Determine the [x, y] coordinate at the center of the cell enclosing the given text.  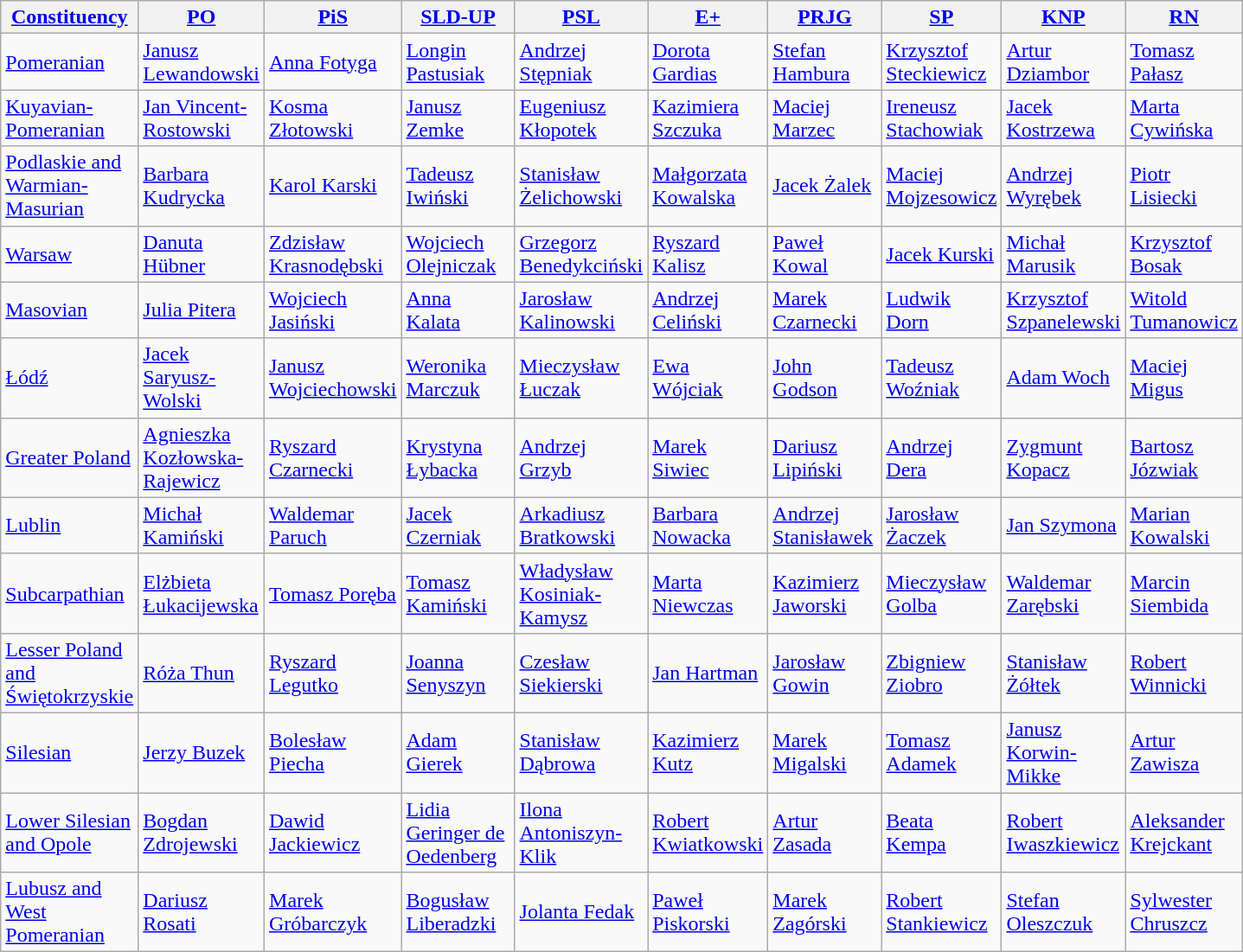
Longin Pastusiak [458, 62]
Marta Niewczas [708, 593]
Maciej Marzec [825, 118]
Piotr Lisiecki [1184, 186]
Władysław Kosiniak-Kamysz [581, 593]
Marek Migalski [825, 752]
Andrzej Wyrębek [1064, 186]
Robert Stankiewicz [941, 912]
Jolanta Fedak [581, 912]
Marek Czarnecki [825, 310]
Tadeusz Iwiński [458, 186]
Jacek Kostrzewa [1064, 118]
Sylwester Chruszcz [1184, 912]
Lublin [69, 526]
John Godson [825, 378]
Janusz Wojciechowski [333, 378]
Kosma Złotowski [333, 118]
Artur Dziambor [1064, 62]
Marek Siwiec [708, 457]
Zygmunt Kopacz [1064, 457]
Jarosław Gowin [825, 673]
Ewa Wójciak [708, 378]
Andrzej Dera [941, 457]
Warsaw [69, 254]
E+ [708, 17]
Stanisław Dąbrowa [581, 752]
Lesser Poland and Świętokrzyskie [69, 673]
Maciej Mojzesowicz [941, 186]
Ilona Antoniszyn-Klik [581, 832]
Waldemar Zarębski [1064, 593]
Joanna Senyszyn [458, 673]
Marcin Siembida [1184, 593]
Greater Poland [69, 457]
Arkadiusz Bratkowski [581, 526]
Wojciech Olejniczak [458, 254]
Jarosław Kalinowski [581, 310]
PO [202, 17]
PRJG [825, 17]
Wojciech Jasiński [333, 310]
Mieczysław Golba [941, 593]
Janusz Korwin-Mikke [1064, 752]
Artur Zawisza [1184, 752]
Dariusz Lipiński [825, 457]
Paweł Kowal [825, 254]
Jan Hartman [708, 673]
Michał Kamiński [202, 526]
Barbara Kudrycka [202, 186]
Robert Kwiatkowski [708, 832]
Bogusław Liberadzki [458, 912]
Ireneusz Stachowiak [941, 118]
Zdzisław Krasnodębski [333, 254]
Waldemar Paruch [333, 526]
Tomasz Kamiński [458, 593]
Paweł Piskorski [708, 912]
Grzegorz Benedykciński [581, 254]
Tomasz Adamek [941, 752]
Podlaskie and Warmian-Masurian [69, 186]
Krzysztof Steckiewicz [941, 62]
Marek Zagórski [825, 912]
Andrzej Stanisławek [825, 526]
Stefan Oleszczuk [1064, 912]
Dariusz Rosati [202, 912]
Elżbieta Łukacijewska [202, 593]
Marek Gróbarczyk [333, 912]
Danuta Hübner [202, 254]
Jacek Kurski [941, 254]
Jacek Czerniak [458, 526]
Michał Marusik [1064, 254]
Krystyna Łybacka [458, 457]
RN [1184, 17]
Lubusz and West Pomeranian [69, 912]
Subcarpathian [69, 593]
Bolesław Piecha [333, 752]
Stanisław Żelichowski [581, 186]
Janusz Zemke [458, 118]
Barbara Nowacka [708, 526]
Aleksander Krejckant [1184, 832]
Masovian [69, 310]
Ryszard Kalisz [708, 254]
Eugeniusz Kłopotek [581, 118]
Anna Kalata [458, 310]
Krzysztof Bosak [1184, 254]
Maciej Migus [1184, 378]
Andrzej Grzyb [581, 457]
PSL [581, 17]
Constituency [69, 17]
Adam Gierek [458, 752]
Dorota Gardias [708, 62]
Róża Thun [202, 673]
Karol Karski [333, 186]
Kazimierz Kutz [708, 752]
Julia Pitera [202, 310]
Bartosz Józwiak [1184, 457]
Agnieszka Kozłowska-Rajewicz [202, 457]
Silesian [69, 752]
Andrzej Celiński [708, 310]
Ludwik Dorn [941, 310]
Andrzej Stępniak [581, 62]
Witold Tumanowicz [1184, 310]
Robert Iwaszkiewicz [1064, 832]
Zbigniew Ziobro [941, 673]
Lidia Geringer de Oedenberg [458, 832]
PiS [333, 17]
Artur Zasada [825, 832]
Kazimiera Szczuka [708, 118]
Pomeranian [69, 62]
Jan Vincent-Rostowski [202, 118]
Tomasz Poręba [333, 593]
SLD-UP [458, 17]
Tomasz Pałasz [1184, 62]
Małgorzata Kowalska [708, 186]
Robert Winnicki [1184, 673]
Weronika Marczuk [458, 378]
Marta Cywińska [1184, 118]
Stanisław Żółtek [1064, 673]
Marian Kowalski [1184, 526]
Ryszard Legutko [333, 673]
Jerzy Buzek [202, 752]
Kazimierz Jaworski [825, 593]
Jacek Żalek [825, 186]
Ryszard Czarnecki [333, 457]
Łódź [69, 378]
Krzysztof Szpanelewski [1064, 310]
Jacek Saryusz-Wolski [202, 378]
Jan Szymona [1064, 526]
Czesław Siekierski [581, 673]
Beata Kempa [941, 832]
Janusz Lewandowski [202, 62]
Anna Fotyga [333, 62]
Bogdan Zdrojewski [202, 832]
Lower Silesian and Opole [69, 832]
SP [941, 17]
Tadeusz Woźniak [941, 378]
Jarosław Żaczek [941, 526]
Adam Woch [1064, 378]
Kuyavian-Pomeranian [69, 118]
Stefan Hambura [825, 62]
Mieczysław Łuczak [581, 378]
KNP [1064, 17]
Dawid Jackiewicz [333, 832]
